Locate the cell with the specified text and output its [X, Y] center coordinate. 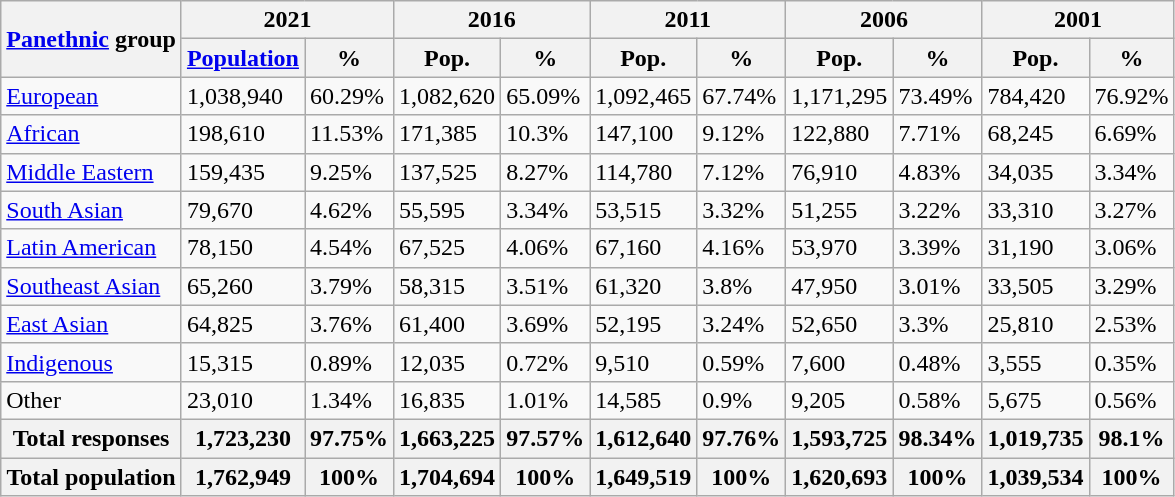
0.59% [742, 362]
79,670 [242, 210]
52,650 [840, 324]
12,035 [448, 362]
3.39% [938, 248]
7.71% [938, 134]
53,515 [644, 210]
2011 [688, 20]
Total population [92, 477]
5,675 [1036, 400]
98.34% [938, 438]
51,255 [840, 210]
European [92, 96]
97.76% [742, 438]
2006 [884, 20]
0.35% [1132, 362]
147,100 [644, 134]
African [92, 134]
52,195 [644, 324]
784,420 [1036, 96]
1,620,693 [840, 477]
97.75% [348, 438]
3,555 [1036, 362]
3.51% [546, 286]
53,970 [840, 248]
73.49% [938, 96]
3.01% [938, 286]
61,400 [448, 324]
1,038,940 [242, 96]
14,585 [644, 400]
3.69% [546, 324]
1,039,534 [1036, 477]
137,525 [448, 172]
159,435 [242, 172]
4.62% [348, 210]
9.12% [742, 134]
15,315 [242, 362]
3.22% [938, 210]
4.83% [938, 172]
67,525 [448, 248]
97.57% [546, 438]
171,385 [448, 134]
1,082,620 [448, 96]
Total responses [92, 438]
3.79% [348, 286]
1,762,949 [242, 477]
2021 [287, 20]
67.74% [742, 96]
9.25% [348, 172]
Indigenous [92, 362]
1,649,519 [644, 477]
67,160 [644, 248]
76.92% [1132, 96]
6.69% [1132, 134]
2.53% [1132, 324]
South Asian [92, 210]
0.48% [938, 362]
0.89% [348, 362]
0.58% [938, 400]
10.3% [546, 134]
58,315 [448, 286]
Panethnic group [92, 39]
3.8% [742, 286]
16,835 [448, 400]
3.29% [1132, 286]
34,035 [1036, 172]
61,320 [644, 286]
114,780 [644, 172]
4.16% [742, 248]
122,880 [840, 134]
2001 [1078, 20]
1,612,640 [644, 438]
4.54% [348, 248]
0.9% [742, 400]
9,510 [644, 362]
1,663,225 [448, 438]
55,595 [448, 210]
Population [242, 58]
1,019,735 [1036, 438]
9,205 [840, 400]
76,910 [840, 172]
3.32% [742, 210]
4.06% [546, 248]
3.24% [742, 324]
47,950 [840, 286]
68,245 [1036, 134]
1,092,465 [644, 96]
60.29% [348, 96]
11.53% [348, 134]
78,150 [242, 248]
64,825 [242, 324]
7.12% [742, 172]
0.56% [1132, 400]
198,610 [242, 134]
East Asian [92, 324]
1,171,295 [840, 96]
0.72% [546, 362]
98.1% [1132, 438]
65.09% [546, 96]
Latin American [92, 248]
8.27% [546, 172]
Other [92, 400]
33,505 [1036, 286]
1.34% [348, 400]
23,010 [242, 400]
3.27% [1132, 210]
1,723,230 [242, 438]
3.06% [1132, 248]
33,310 [1036, 210]
1,593,725 [840, 438]
65,260 [242, 286]
1.01% [546, 400]
1,704,694 [448, 477]
Middle Eastern [92, 172]
2016 [492, 20]
3.76% [348, 324]
31,190 [1036, 248]
3.3% [938, 324]
Southeast Asian [92, 286]
7,600 [840, 362]
25,810 [1036, 324]
